Extract the (x, y) coordinate from the center of the cell holding the provided text.  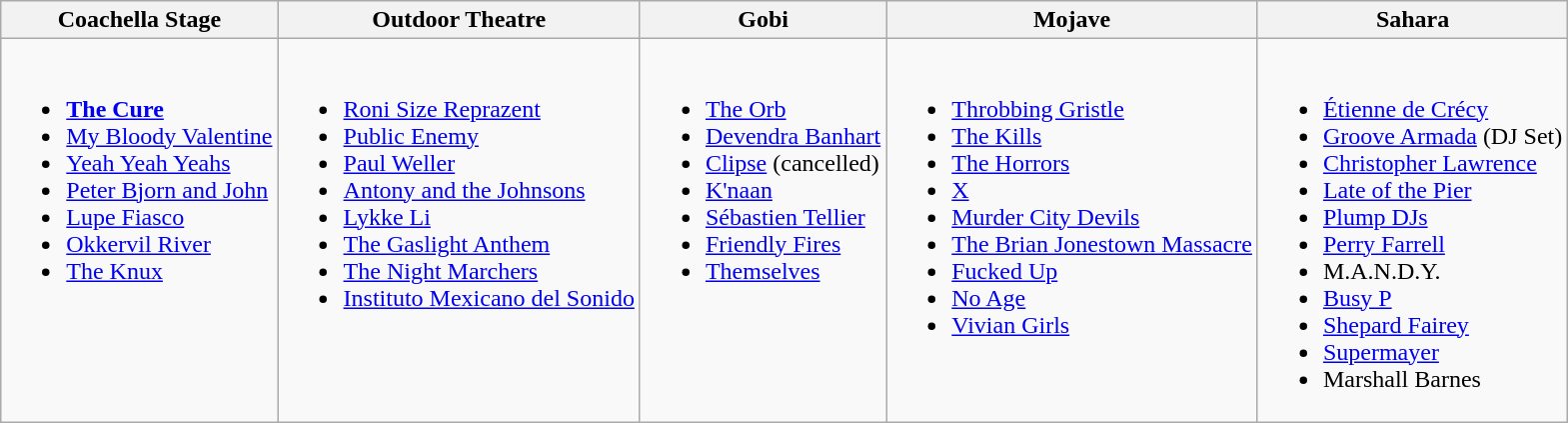
Roni Size ReprazentPublic EnemyPaul WellerAntony and the JohnsonsLykke LiThe Gaslight AnthemThe Night MarchersInstituto Mexicano del Sonido (459, 230)
Gobi (763, 20)
Outdoor Theatre (459, 20)
Throbbing GristleThe KillsThe HorrorsXMurder City DevilsThe Brian Jonestown MassacreFucked UpNo AgeVivian Girls (1072, 230)
Sahara (1412, 20)
The CureMy Bloody ValentineYeah Yeah YeahsPeter Bjorn and JohnLupe FiascoOkkervil RiverThe Knux (140, 230)
The OrbDevendra BanhartClipse (cancelled)K'naanSébastien TellierFriendly FiresThemselves (763, 230)
Mojave (1072, 20)
Coachella Stage (140, 20)
